Output the (x, y) coordinate of the center of the cell containing the given text.  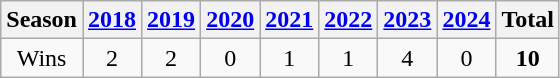
Season (42, 20)
2021 (290, 20)
2018 (112, 20)
Total (528, 20)
10 (528, 58)
2024 (466, 20)
2020 (230, 20)
2023 (408, 20)
Wins (42, 58)
2022 (348, 20)
4 (408, 58)
2019 (172, 20)
